Detect which cell encompasses the target text, then output its (X, Y) center coordinate. 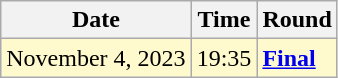
Time (224, 20)
Round (297, 20)
Final (297, 58)
19:35 (224, 58)
November 4, 2023 (96, 58)
Date (96, 20)
